Scan for the cell matching the given text and deliver its (x, y) coordinate at center. 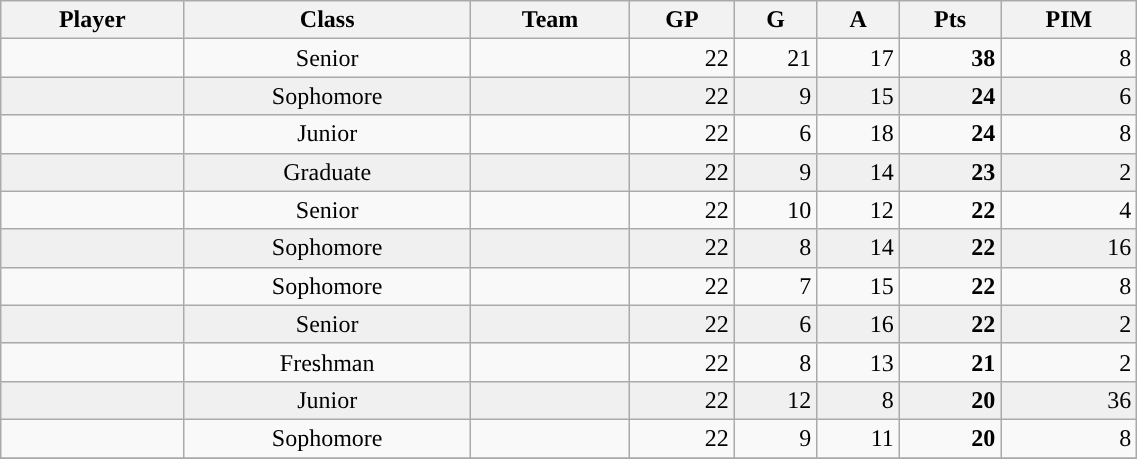
18 (858, 134)
11 (858, 438)
A (858, 20)
4 (1069, 210)
7 (776, 286)
13 (858, 362)
Freshman (328, 362)
17 (858, 58)
PIM (1069, 20)
Pts (950, 20)
GP (682, 20)
G (776, 20)
Class (328, 20)
Team (550, 20)
10 (776, 210)
36 (1069, 400)
38 (950, 58)
Graduate (328, 172)
Player (92, 20)
23 (950, 172)
